Detect which cell encompasses the target text, then output its [X, Y] center coordinate. 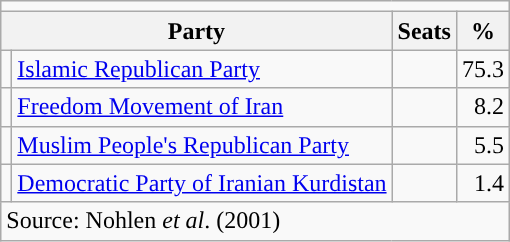
75.3 [482, 69]
Freedom Movement of Iran [202, 107]
% [482, 31]
5.5 [482, 145]
Party [196, 31]
Muslim People's Republican Party [202, 145]
Islamic Republican Party [202, 69]
Source: Nohlen et al. (2001) [256, 221]
1.4 [482, 183]
8.2 [482, 107]
Democratic Party of Iranian Kurdistan [202, 183]
Seats [424, 31]
